Provide the (x, y) coordinate of the cell's center where the given text is located.  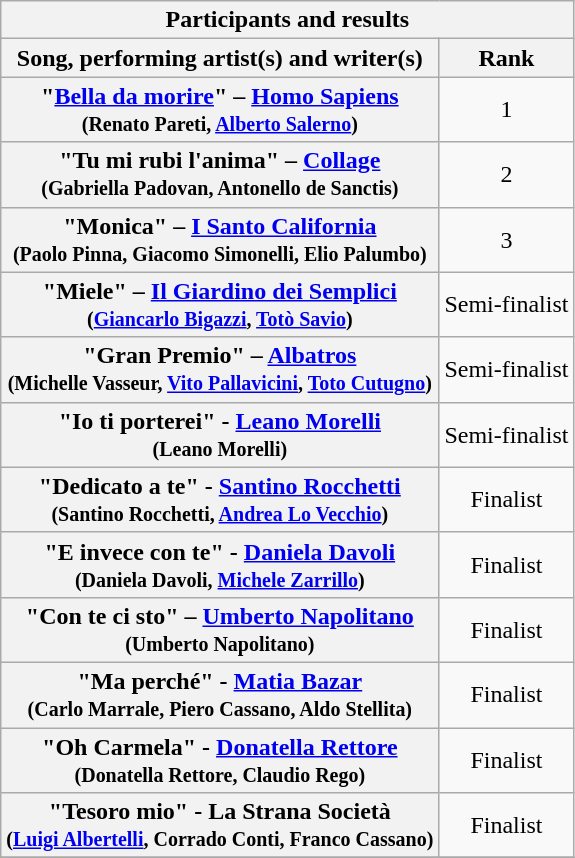
Rank (506, 58)
"Io ti porterei" - Leano Morelli(Leano Morelli) (220, 434)
"Gran Premio" – Albatros(Michelle Vasseur, Vito Pallavicini, Toto Cutugno) (220, 370)
"Oh Carmela" - Donatella Rettore(Donatella Rettore, Claudio Rego) (220, 760)
2 (506, 174)
"Tu mi rubi l'anima" – Collage(Gabriella Padovan, Antonello de Sanctis) (220, 174)
Participants and results (288, 20)
1 (506, 110)
"Ma perché" - Matia Bazar(Carlo Marrale, Piero Cassano, Aldo Stellita) (220, 694)
Song, performing artist(s) and writer(s) (220, 58)
"Miele" – Il Giardino dei Semplici(Giancarlo Bigazzi, Totò Savio) (220, 304)
"E invece con te" - Daniela Davoli(Daniela Davoli, Michele Zarrillo) (220, 564)
"Bella da morire" – Homo Sapiens(Renato Pareti, Alberto Salerno) (220, 110)
"Monica" – I Santo California(Paolo Pinna, Giacomo Simonelli, Elio Palumbo) (220, 240)
3 (506, 240)
"Dedicato a te" - Santino Rocchetti (Santino Rocchetti, Andrea Lo Vecchio) (220, 500)
"Tesoro mio" - La Strana Società(Luigi Albertelli, Corrado Conti, Franco Cassano) (220, 826)
"Con te ci sto" – Umberto Napolitano(Umberto Napolitano) (220, 630)
